Output the [x, y] coordinate of the center of the cell containing the given text.  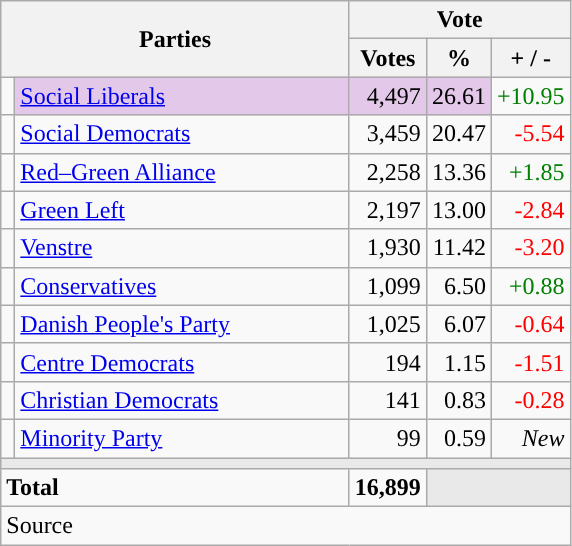
16,899 [388, 488]
% [458, 58]
Source [286, 526]
Green Left [182, 210]
0.59 [458, 438]
1,099 [388, 286]
26.61 [458, 96]
+10.95 [530, 96]
+ / - [530, 58]
-5.54 [530, 134]
Parties [176, 39]
-1.51 [530, 362]
20.47 [458, 134]
Danish People's Party [182, 324]
194 [388, 362]
-0.28 [530, 400]
Total [176, 488]
2,258 [388, 172]
0.83 [458, 400]
-0.64 [530, 324]
4,497 [388, 96]
-2.84 [530, 210]
Social Liberals [182, 96]
Social Democrats [182, 134]
Red–Green Alliance [182, 172]
3,459 [388, 134]
13.00 [458, 210]
2,197 [388, 210]
99 [388, 438]
141 [388, 400]
New [530, 438]
6.50 [458, 286]
1.15 [458, 362]
-3.20 [530, 248]
Conservatives [182, 286]
+1.85 [530, 172]
1,930 [388, 248]
Vote [460, 20]
1,025 [388, 324]
13.36 [458, 172]
Christian Democrats [182, 400]
Minority Party [182, 438]
Venstre [182, 248]
+0.88 [530, 286]
11.42 [458, 248]
6.07 [458, 324]
Centre Democrats [182, 362]
Votes [388, 58]
